Determine the [X, Y] coordinate at the center of the cell enclosing the given text.  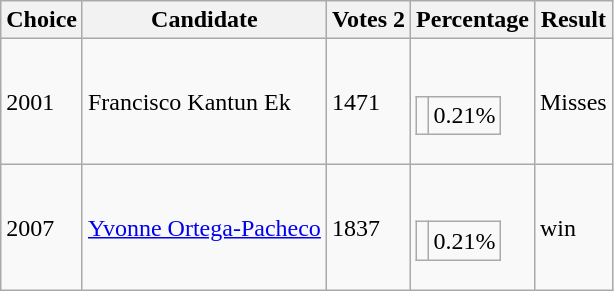
Choice [42, 20]
Percentage [473, 20]
Candidate [204, 20]
1471 [368, 102]
Result [573, 20]
Votes 2 [368, 20]
Misses [573, 102]
win [573, 227]
2007 [42, 227]
Yvonne Ortega-Pacheco [204, 227]
2001 [42, 102]
1837 [368, 227]
Francisco Kantun Ek [204, 102]
